Provide the [x, y] coordinate of the cell's center where the given text is located.  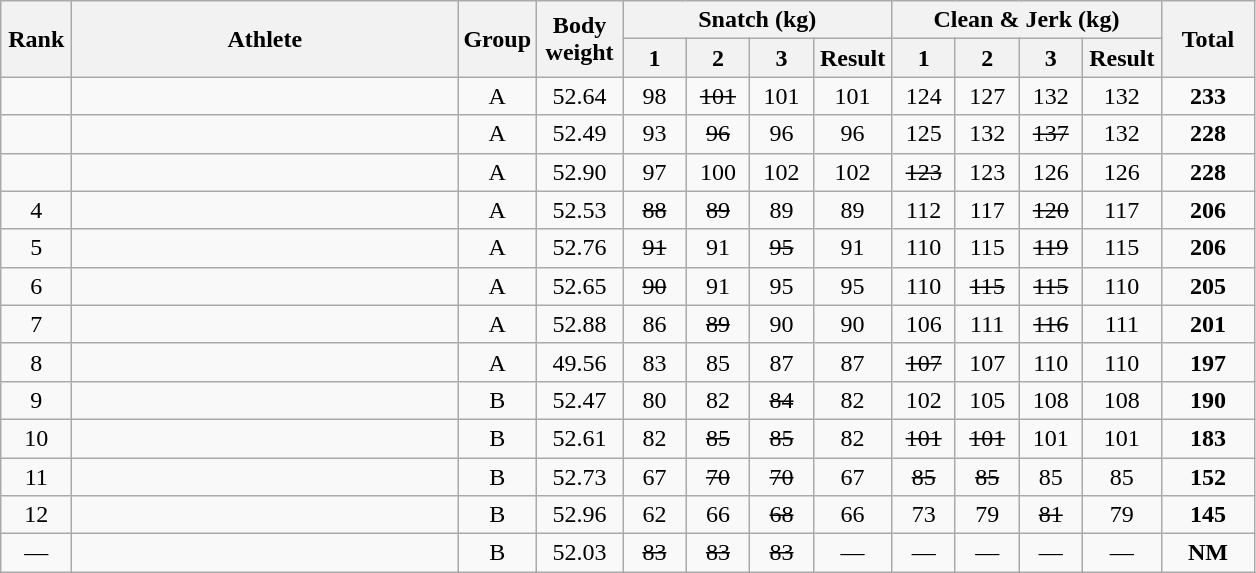
52.65 [580, 286]
97 [655, 172]
98 [655, 96]
183 [1208, 438]
145 [1208, 515]
52.47 [580, 400]
205 [1208, 286]
105 [987, 400]
NM [1208, 553]
119 [1051, 248]
52.88 [580, 324]
9 [36, 400]
11 [36, 477]
81 [1051, 515]
7 [36, 324]
68 [782, 515]
52.73 [580, 477]
137 [1051, 134]
116 [1051, 324]
73 [924, 515]
10 [36, 438]
88 [655, 210]
124 [924, 96]
Athlete [265, 39]
52.49 [580, 134]
125 [924, 134]
233 [1208, 96]
120 [1051, 210]
190 [1208, 400]
62 [655, 515]
112 [924, 210]
152 [1208, 477]
80 [655, 400]
Group [498, 39]
6 [36, 286]
106 [924, 324]
Clean & Jerk (kg) [1026, 20]
8 [36, 362]
4 [36, 210]
52.61 [580, 438]
52.03 [580, 553]
201 [1208, 324]
52.53 [580, 210]
127 [987, 96]
84 [782, 400]
52.76 [580, 248]
52.64 [580, 96]
49.56 [580, 362]
86 [655, 324]
100 [718, 172]
52.90 [580, 172]
12 [36, 515]
93 [655, 134]
52.96 [580, 515]
Snatch (kg) [758, 20]
Total [1208, 39]
5 [36, 248]
197 [1208, 362]
Body weight [580, 39]
Rank [36, 39]
